Identify which cell holds the provided text, then report its [X, Y] central coordinate. 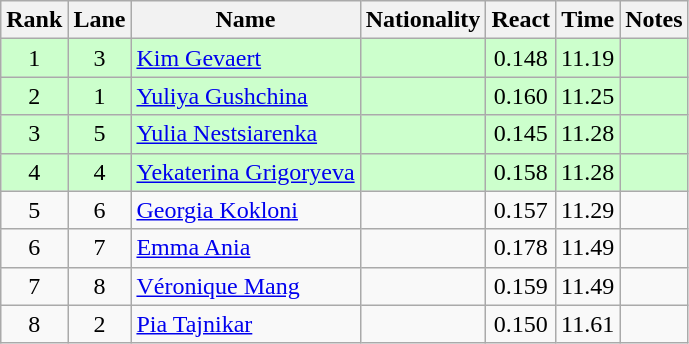
0.148 [521, 58]
Kim Gevaert [246, 58]
Nationality [423, 20]
Rank [34, 20]
Yekaterina Grigoryeva [246, 172]
Pia Tajnikar [246, 324]
11.19 [588, 58]
Notes [654, 20]
0.178 [521, 248]
Lane [100, 20]
0.145 [521, 134]
0.158 [521, 172]
Yuliya Gushchina [246, 96]
11.61 [588, 324]
0.160 [521, 96]
Name [246, 20]
Yulia Nestsiarenka [246, 134]
0.159 [521, 286]
Georgia Kokloni [246, 210]
Véronique Mang [246, 286]
0.157 [521, 210]
0.150 [521, 324]
Emma Ania [246, 248]
11.25 [588, 96]
11.29 [588, 210]
Time [588, 20]
React [521, 20]
